Capture the cell that displays the provided text and extract its [X, Y] central coordinate. 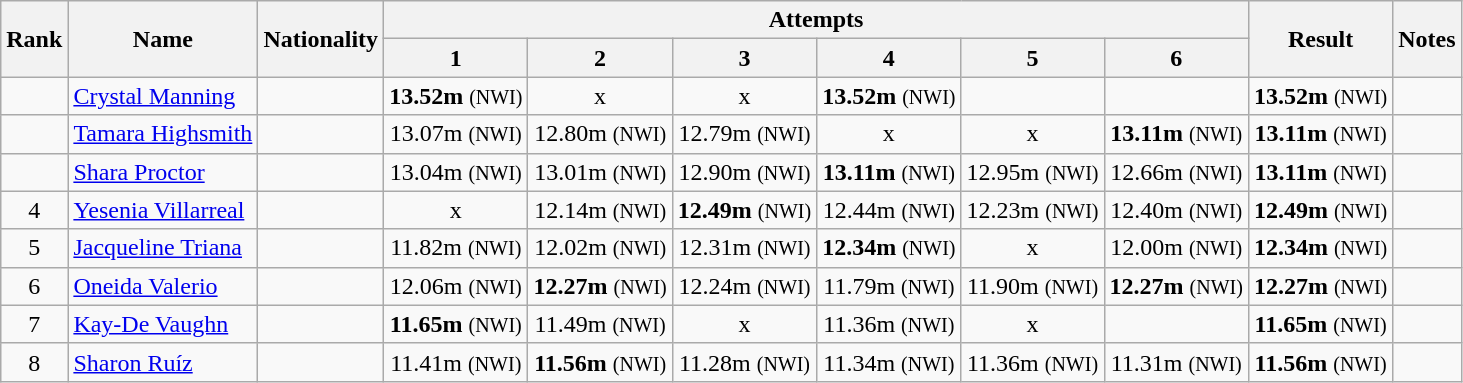
12.02m (NWI) [600, 248]
11.82m (NWI) [456, 248]
11.31m (NWI) [1176, 362]
12.80m (NWI) [600, 134]
11.28m (NWI) [744, 362]
Yesenia Villarreal [163, 210]
12.95m (NWI) [1032, 172]
Rank [34, 39]
Jacqueline Triana [163, 248]
3 [744, 58]
1 [456, 58]
Shara Proctor [163, 172]
Name [163, 39]
7 [34, 324]
11.90m (NWI) [1032, 286]
13.01m (NWI) [600, 172]
12.06m (NWI) [456, 286]
12.24m (NWI) [744, 286]
Notes [1427, 39]
12.44m (NWI) [889, 210]
12.31m (NWI) [744, 248]
11.79m (NWI) [889, 286]
12.90m (NWI) [744, 172]
13.07m (NWI) [456, 134]
11.34m (NWI) [889, 362]
12.79m (NWI) [744, 134]
Oneida Valerio [163, 286]
11.49m (NWI) [600, 324]
13.04m (NWI) [456, 172]
12.23m (NWI) [1032, 210]
2 [600, 58]
12.14m (NWI) [600, 210]
12.66m (NWI) [1176, 172]
Nationality [321, 39]
Sharon Ruíz [163, 362]
12.00m (NWI) [1176, 248]
11.41m (NWI) [456, 362]
12.40m (NWI) [1176, 210]
Attempts [816, 20]
Result [1320, 39]
8 [34, 362]
Tamara Highsmith [163, 134]
Kay-De Vaughn [163, 324]
Crystal Manning [163, 96]
